Extract the [x, y] coordinate from the center of the cell holding the provided text.  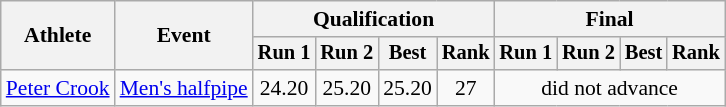
Peter Crook [58, 88]
Event [184, 36]
Qualification [374, 19]
27 [466, 88]
did not advance [609, 88]
Final [609, 19]
24.20 [284, 88]
Athlete [58, 36]
Men's halfpipe [184, 88]
